Output the (x, y) coordinate of the center of the cell containing the given text.  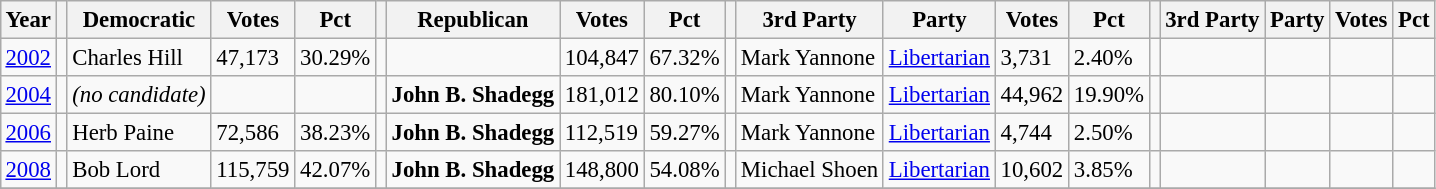
104,847 (602, 57)
148,800 (602, 170)
Bob Lord (139, 170)
2004 (28, 95)
38.23% (336, 133)
4,744 (1032, 133)
47,173 (253, 57)
Democratic (139, 20)
3.85% (1108, 170)
2.40% (1108, 57)
2.50% (1108, 133)
30.29% (336, 57)
Republican (472, 20)
72,586 (253, 133)
(no candidate) (139, 95)
2008 (28, 170)
3,731 (1032, 57)
19.90% (1108, 95)
112,519 (602, 133)
2002 (28, 57)
Charles Hill (139, 57)
2006 (28, 133)
Michael Shoen (810, 170)
54.08% (684, 170)
181,012 (602, 95)
Herb Paine (139, 133)
59.27% (684, 133)
80.10% (684, 95)
42.07% (336, 170)
10,602 (1032, 170)
115,759 (253, 170)
Year (28, 20)
44,962 (1032, 95)
67.32% (684, 57)
